Locate the cell with the specified text and output its (X, Y) center coordinate. 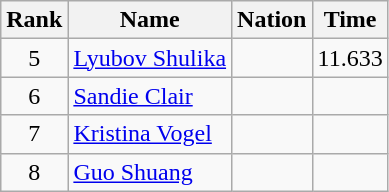
Time (350, 20)
Lyubov Shulika (150, 58)
8 (34, 172)
Kristina Vogel (150, 134)
5 (34, 58)
Nation (272, 20)
Rank (34, 20)
11.633 (350, 58)
7 (34, 134)
Sandie Clair (150, 96)
Guo Shuang (150, 172)
6 (34, 96)
Name (150, 20)
